Locate the cell with the specified text and output its (x, y) center coordinate. 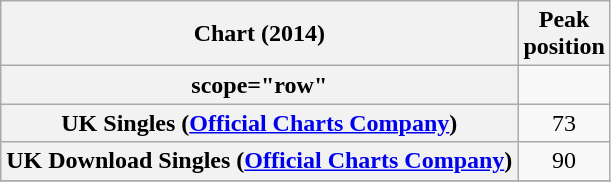
Peakposition (564, 34)
73 (564, 123)
Chart (2014) (260, 34)
UK Download Singles (Official Charts Company) (260, 161)
scope="row" (260, 85)
90 (564, 161)
UK Singles (Official Charts Company) (260, 123)
